Output the (x, y) coordinate of the center of the cell containing the given text.  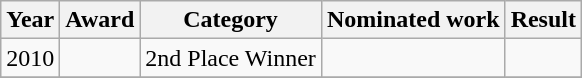
2nd Place Winner (231, 58)
2010 (30, 58)
Year (30, 20)
Result (543, 20)
Nominated work (413, 20)
Award (100, 20)
Category (231, 20)
